From the cell containing the given text, extract its center point as [X, Y] coordinate. 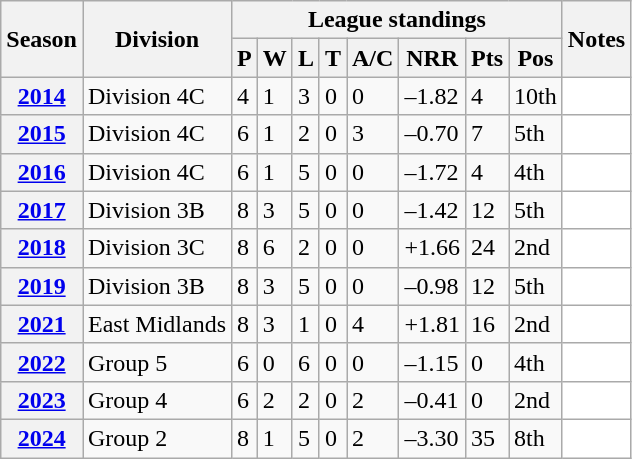
Pts [488, 58]
P [245, 58]
2017 [42, 210]
–0.41 [432, 400]
Division [156, 39]
T [332, 58]
2016 [42, 172]
Group 2 [156, 438]
2022 [42, 362]
W [274, 58]
Pos [536, 58]
24 [488, 248]
NRR [432, 58]
16 [488, 324]
2014 [42, 96]
–1.72 [432, 172]
–0.98 [432, 286]
A/C [372, 58]
Group 4 [156, 400]
7 [488, 134]
10th [536, 96]
League standings [398, 20]
2023 [42, 400]
+1.81 [432, 324]
Group 5 [156, 362]
2024 [42, 438]
Season [42, 39]
–0.70 [432, 134]
2019 [42, 286]
L [306, 58]
35 [488, 438]
2015 [42, 134]
+1.66 [432, 248]
–1.82 [432, 96]
8th [536, 438]
Division 3C [156, 248]
2018 [42, 248]
Notes [596, 39]
–1.42 [432, 210]
–3.30 [432, 438]
–1.15 [432, 362]
2021 [42, 324]
East Midlands [156, 324]
